Return the [x, y] coordinate for the center point of the cell that contains the specified text.  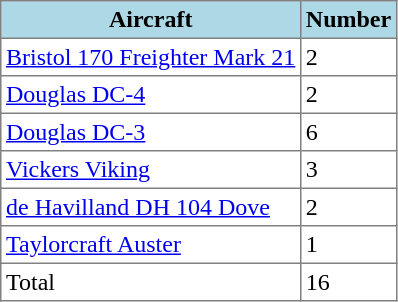
Number [349, 20]
Douglas DC-3 [151, 132]
3 [349, 170]
1 [349, 245]
Bristol 170 Freighter Mark 21 [151, 57]
de Havilland DH 104 Dove [151, 207]
6 [349, 132]
16 [349, 282]
Douglas DC-4 [151, 95]
Taylorcraft Auster [151, 245]
Total [151, 282]
Aircraft [151, 20]
Vickers Viking [151, 170]
